Locate the cell with the specified text and output its [x, y] center coordinate. 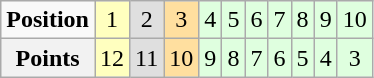
2 [147, 20]
Points [48, 58]
11 [147, 58]
12 [112, 58]
Position [48, 20]
1 [112, 20]
